Extract the (x, y) coordinate from the center of the cell holding the provided text.  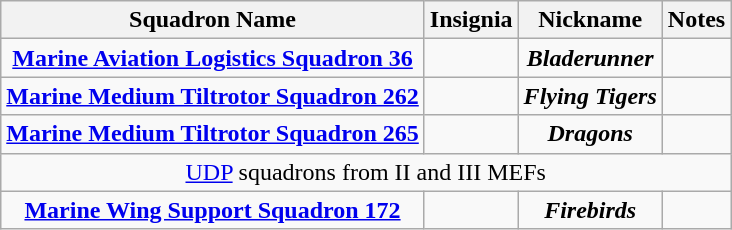
Marine Medium Tiltrotor Squadron 262 (213, 96)
Squadron Name (213, 20)
Bladerunner (590, 58)
Marine Aviation Logistics Squadron 36 (213, 58)
Insignia (471, 20)
Nickname (590, 20)
Flying Tigers (590, 96)
Dragons (590, 134)
Marine Wing Support Squadron 172 (213, 210)
Firebirds (590, 210)
Notes (696, 20)
Marine Medium Tiltrotor Squadron 265 (213, 134)
UDP squadrons from II and III MEFs (366, 172)
